Detect which cell encompasses the target text, then output its [x, y] center coordinate. 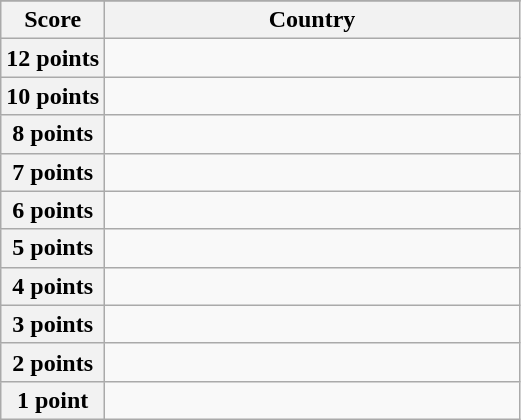
8 points [53, 134]
12 points [53, 58]
4 points [53, 286]
1 point [53, 400]
7 points [53, 172]
6 points [53, 210]
10 points [53, 96]
2 points [53, 362]
3 points [53, 324]
5 points [53, 248]
Country [312, 20]
Score [53, 20]
